Output the [X, Y] coordinate of the center of the cell containing the given text.  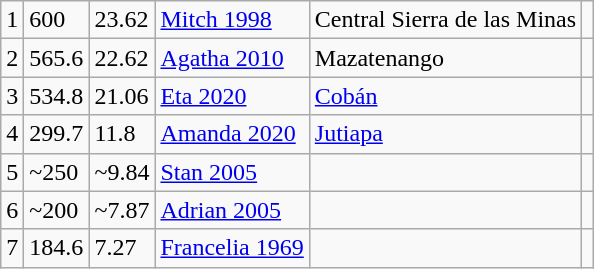
11.8 [122, 134]
1 [12, 20]
6 [12, 210]
~7.87 [122, 210]
~9.84 [122, 172]
7.27 [122, 248]
Stan 2005 [232, 172]
299.7 [56, 134]
3 [12, 96]
Agatha 2010 [232, 58]
Central Sierra de las Minas [445, 20]
4 [12, 134]
Jutiapa [445, 134]
Mazatenango [445, 58]
Adrian 2005 [232, 210]
2 [12, 58]
600 [56, 20]
5 [12, 172]
~250 [56, 172]
22.62 [122, 58]
Mitch 1998 [232, 20]
Francelia 1969 [232, 248]
21.06 [122, 96]
23.62 [122, 20]
~200 [56, 210]
534.8 [56, 96]
184.6 [56, 248]
Cobán [445, 96]
565.6 [56, 58]
7 [12, 248]
Eta 2020 [232, 96]
Amanda 2020 [232, 134]
